Detect which cell encompasses the target text, then output its [x, y] center coordinate. 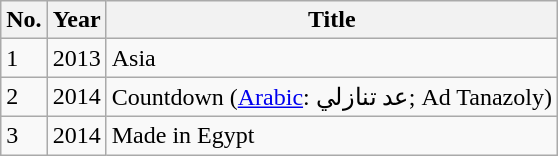
Title [332, 20]
Made in Egypt [332, 135]
1 [24, 58]
2 [24, 97]
Countdown (Arabic: عد تنازلي; Ad Tanazoly) [332, 97]
Year [76, 20]
No. [24, 20]
Asia [332, 58]
2013 [76, 58]
3 [24, 135]
